Capture the cell that displays the provided text and extract its (x, y) central coordinate. 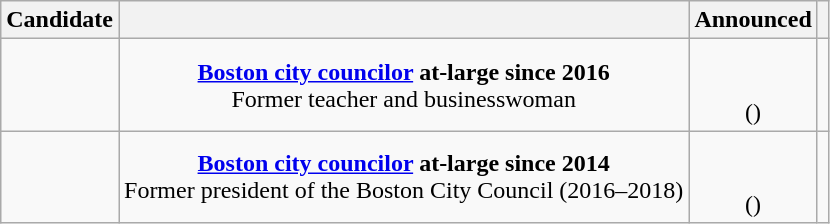
Boston city councilor at-large since 2014Former president of the Boston City Council (2016–2018) (403, 177)
Announced (753, 20)
Candidate (60, 20)
Boston city councilor at-large since 2016Former teacher and businesswoman (403, 85)
